Return [X, Y] of the center of cell containing provided text 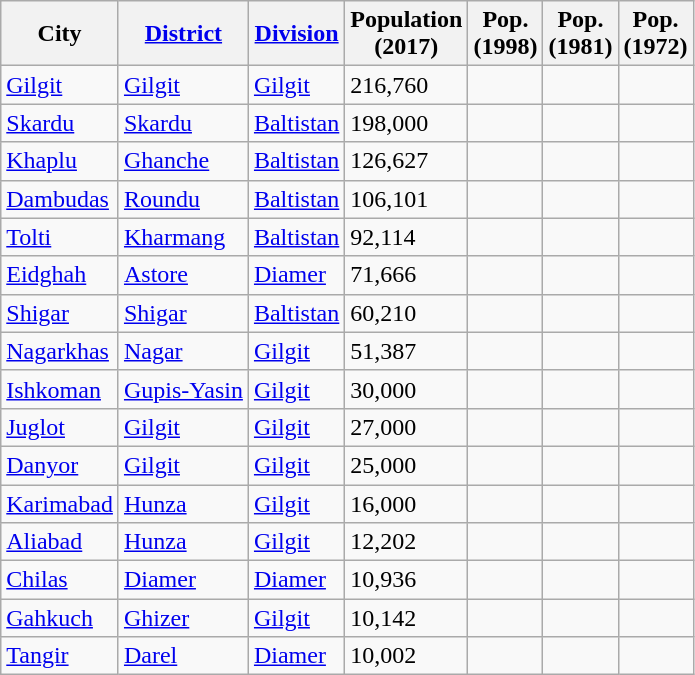
Pop.(1998) [506, 34]
Khaplu [60, 161]
92,114 [406, 237]
Dambudas [60, 199]
Pop.(1981) [580, 34]
Gahkuch [60, 618]
Pop.(1972) [656, 34]
Division [296, 34]
216,760 [406, 85]
10,142 [406, 618]
Tangir [60, 656]
Eidghah [60, 275]
27,000 [406, 427]
60,210 [406, 313]
Roundu [183, 199]
Danyor [60, 465]
Aliabad [60, 542]
Gupis-Yasin [183, 389]
Astore [183, 275]
Kharmang [183, 237]
25,000 [406, 465]
16,000 [406, 503]
126,627 [406, 161]
Nagar [183, 351]
10,002 [406, 656]
Ghizer [183, 618]
Chilas [60, 580]
City [60, 34]
198,000 [406, 123]
Ishkoman [60, 389]
106,101 [406, 199]
10,936 [406, 580]
Population(2017) [406, 34]
Nagarkhas [60, 351]
71,666 [406, 275]
30,000 [406, 389]
12,202 [406, 542]
Darel [183, 656]
Karimabad [60, 503]
District [183, 34]
Ghanche [183, 161]
Tolti [60, 237]
Juglot [60, 427]
51,387 [406, 351]
